Identify which cell holds the provided text, then report its (x, y) central coordinate. 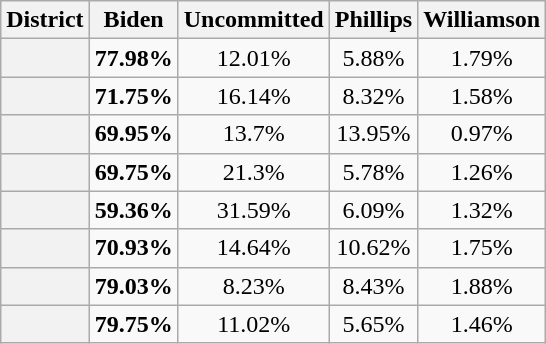
59.36% (134, 210)
79.75% (134, 324)
1.79% (482, 58)
12.01% (254, 58)
8.32% (373, 96)
70.93% (134, 248)
21.3% (254, 172)
71.75% (134, 96)
69.95% (134, 134)
8.23% (254, 286)
14.64% (254, 248)
1.88% (482, 286)
Phillips (373, 20)
16.14% (254, 96)
10.62% (373, 248)
13.95% (373, 134)
1.58% (482, 96)
11.02% (254, 324)
Williamson (482, 20)
Biden (134, 20)
1.26% (482, 172)
5.65% (373, 324)
0.97% (482, 134)
8.43% (373, 286)
31.59% (254, 210)
77.98% (134, 58)
5.88% (373, 58)
69.75% (134, 172)
6.09% (373, 210)
1.75% (482, 248)
District (45, 20)
1.46% (482, 324)
79.03% (134, 286)
1.32% (482, 210)
Uncommitted (254, 20)
13.7% (254, 134)
5.78% (373, 172)
